Locate the cell with the specified text and output its [x, y] center coordinate. 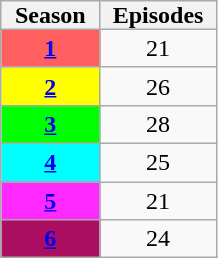
25 [158, 162]
2 [50, 86]
4 [50, 162]
Season [50, 15]
1 [50, 48]
26 [158, 86]
28 [158, 124]
24 [158, 239]
6 [50, 239]
Episodes [158, 15]
3 [50, 124]
5 [50, 201]
